Determine the (X, Y) coordinate at the center of the cell enclosing the given text.  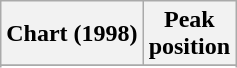
Chart (1998) (72, 34)
Peakposition (189, 34)
